Capture the cell that displays the provided text and extract its [X, Y] central coordinate. 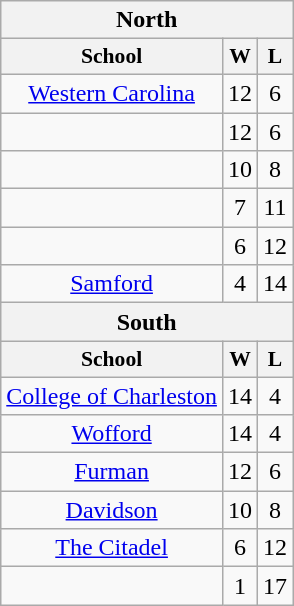
11 [276, 208]
1 [240, 586]
Samford [112, 284]
17 [276, 586]
South [147, 322]
Wofford [112, 434]
Western Carolina [112, 93]
North [147, 20]
7 [240, 208]
Davidson [112, 510]
The Citadel [112, 548]
Furman [112, 472]
College of Charleston [112, 395]
